Determine the (X, Y) coordinate at the center of the cell enclosing the given text.  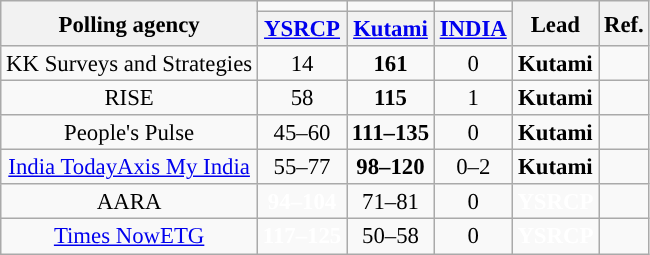
71–81 (391, 202)
115 (391, 98)
INDIA (473, 30)
People's Pulse (130, 132)
Ref. (624, 24)
58 (302, 98)
45–60 (302, 132)
RISE (130, 98)
50–58 (391, 236)
161 (391, 64)
55–77 (302, 168)
0–2 (473, 168)
Times NowETG (130, 236)
KK Surveys and Strategies (130, 64)
14 (302, 64)
1 (473, 98)
94–104 (302, 202)
117–125 (302, 236)
AARA (130, 202)
India TodayAxis My India (130, 168)
98–120 (391, 168)
111–135 (391, 132)
Polling agency (130, 24)
Lead (556, 24)
